Find where the given text appears and provide that cell's center as [x, y] coordinate. 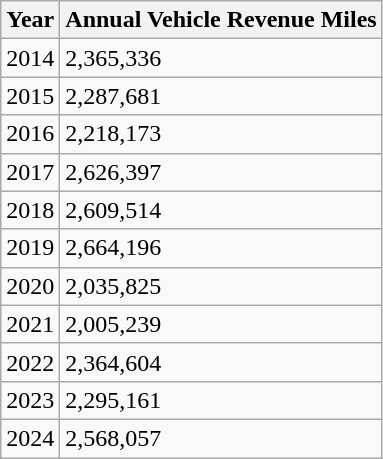
2020 [30, 286]
2018 [30, 210]
2,287,681 [221, 96]
Annual Vehicle Revenue Miles [221, 20]
2,664,196 [221, 248]
2017 [30, 172]
Year [30, 20]
2024 [30, 438]
2021 [30, 324]
2,005,239 [221, 324]
2022 [30, 362]
2,626,397 [221, 172]
2,218,173 [221, 134]
2,364,604 [221, 362]
2014 [30, 58]
2,035,825 [221, 286]
2019 [30, 248]
2,365,336 [221, 58]
2015 [30, 96]
2,295,161 [221, 400]
2023 [30, 400]
2016 [30, 134]
2,609,514 [221, 210]
2,568,057 [221, 438]
